Capture the cell that displays the provided text and extract its (x, y) central coordinate. 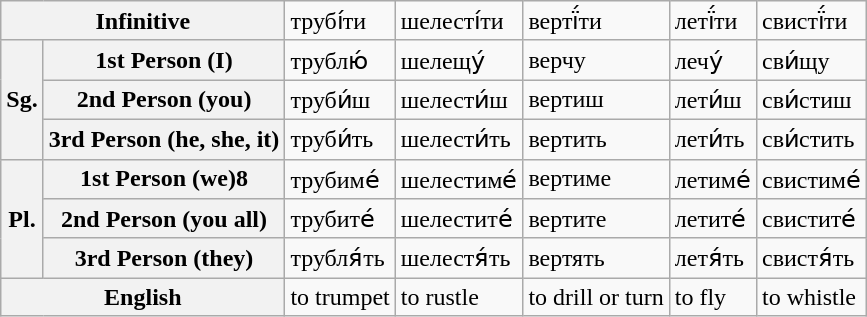
to rustle (459, 297)
to fly (712, 297)
1st Person (I) (164, 60)
вертить (596, 139)
вертите (596, 219)
to trumpet (340, 297)
труби́ть (340, 139)
лети́ш (712, 100)
трублю́ (340, 60)
Infinitive (143, 21)
вертять (596, 258)
шелестите́ (459, 219)
1st Person (we)8 (164, 179)
шелести́ть (459, 139)
шелести́ш (459, 100)
to drill or turn (596, 297)
шелестиме́ (459, 179)
трубите́ (340, 219)
2nd Person (you) (164, 100)
летї́ти (712, 21)
сви́стить (811, 139)
шелестя́ть (459, 258)
3rd Person (he, she, it) (164, 139)
сви́стиш (811, 100)
верчу (596, 60)
трубля́ть (340, 258)
Sg. (22, 100)
труби́ш (340, 100)
сви́щу (811, 60)
свистите́ (811, 219)
лети́ть (712, 139)
шелесті́ти (459, 21)
трубиме́ (340, 179)
вертиш (596, 100)
3rd Person (they) (164, 258)
шелещу́ (459, 60)
свистї́ти (811, 21)
летиме́ (712, 179)
свистиме́ (811, 179)
2nd Person (you all) (164, 219)
летя́ть (712, 258)
свистя́ть (811, 258)
to whistle (811, 297)
трубі́ти (340, 21)
лечу́ (712, 60)
летите́ (712, 219)
вертиме (596, 179)
Pl. (22, 218)
English (143, 297)
вертї́ти (596, 21)
